Provide the (X, Y) coordinate of the cell's center where the given text is located.  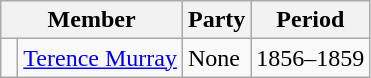
None (216, 58)
Party (216, 20)
Period (310, 20)
Terence Murray (100, 58)
1856–1859 (310, 58)
Member (92, 20)
